Extract the [x, y] coordinate from the center of the cell holding the provided text.  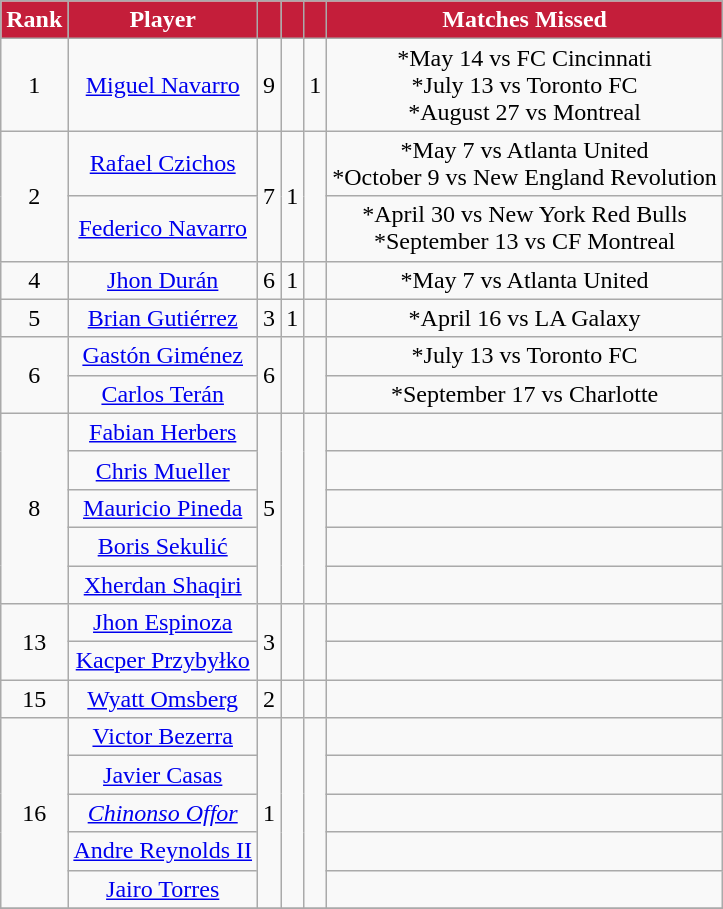
Carlos Terán [163, 394]
Rank [34, 20]
*April 30 vs New York Red Bulls*September 13 vs CF Montreal [525, 228]
Player [163, 20]
4 [34, 280]
Rafael Czichos [163, 164]
9 [270, 85]
Boris Sekulić [163, 546]
Victor Bezerra [163, 737]
8 [34, 508]
Jairo Torres [163, 889]
*May 14 vs FC Cincinnati*July 13 vs Toronto FC*August 27 vs Montreal [525, 85]
Kacper Przybyłko [163, 661]
Jhon Durán [163, 280]
Xherdan Shaqiri [163, 585]
Chinonso Offor [163, 813]
Gastón Giménez [163, 356]
*May 7 vs Atlanta United*October 9 vs New England Revolution [525, 164]
*May 7 vs Atlanta United [525, 280]
Fabian Herbers [163, 432]
Mauricio Pineda [163, 508]
*September 17 vs Charlotte [525, 394]
Javier Casas [163, 775]
16 [34, 813]
Jhon Espinoza [163, 623]
Federico Navarro [163, 228]
Wyatt Omsberg [163, 699]
Andre Reynolds II [163, 851]
*July 13 vs Toronto FC [525, 356]
Miguel Navarro [163, 85]
13 [34, 642]
Matches Missed [525, 20]
15 [34, 699]
Chris Mueller [163, 470]
Brian Gutiérrez [163, 318]
*April 16 vs LA Galaxy [525, 318]
7 [270, 196]
